Pinpoint the cell where the given text exists, returning its [x, y] midpoint coordinate. 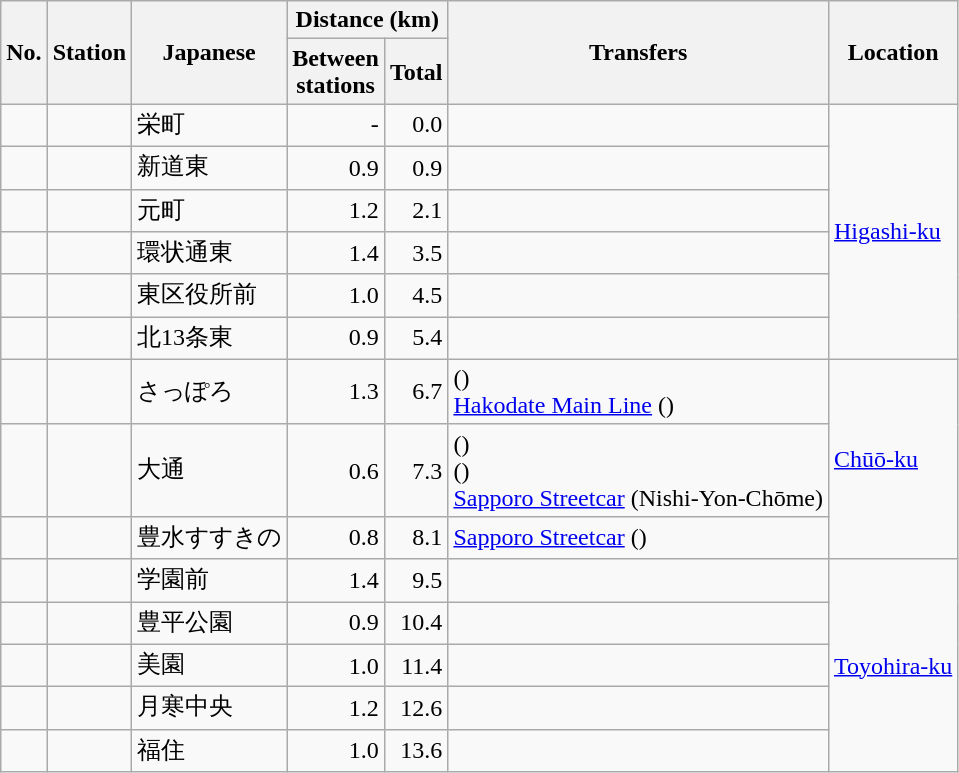
5.4 [416, 338]
Chūō-ku [892, 459]
2.1 [416, 210]
Toyohira-ku [892, 666]
6.7 [416, 392]
Sapporo Streetcar () [638, 538]
元町 [210, 210]
大通 [210, 470]
1.3 [336, 392]
- [336, 126]
Location [892, 52]
10.4 [416, 624]
北13条東 [210, 338]
Betweenstations [336, 72]
さっぽろ [210, 392]
() Hakodate Main Line () [638, 392]
月寒中央 [210, 708]
0.0 [416, 126]
0.6 [336, 470]
学園前 [210, 580]
Distance (km) [368, 20]
9.5 [416, 580]
3.5 [416, 254]
美園 [210, 666]
0.8 [336, 538]
Higashi-ku [892, 232]
新道東 [210, 168]
8.1 [416, 538]
No. [24, 52]
12.6 [416, 708]
Total [416, 72]
Transfers [638, 52]
11.4 [416, 666]
4.5 [416, 296]
7.3 [416, 470]
環状通東 [210, 254]
() ()Sapporo Streetcar (Nishi-Yon-Chōme) [638, 470]
豊平公園 [210, 624]
福住 [210, 750]
栄町 [210, 126]
豊水すすきの [210, 538]
Japanese [210, 52]
Station [89, 52]
東区役所前 [210, 296]
13.6 [416, 750]
